Extract the [x, y] coordinate from the center of the cell holding the provided text.  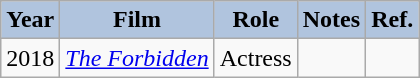
The Forbidden [137, 58]
Year [30, 20]
Notes [331, 20]
Actress [256, 58]
Film [137, 20]
2018 [30, 58]
Ref. [392, 20]
Role [256, 20]
